Scan for the cell matching the given text and deliver its [X, Y] coordinate at center. 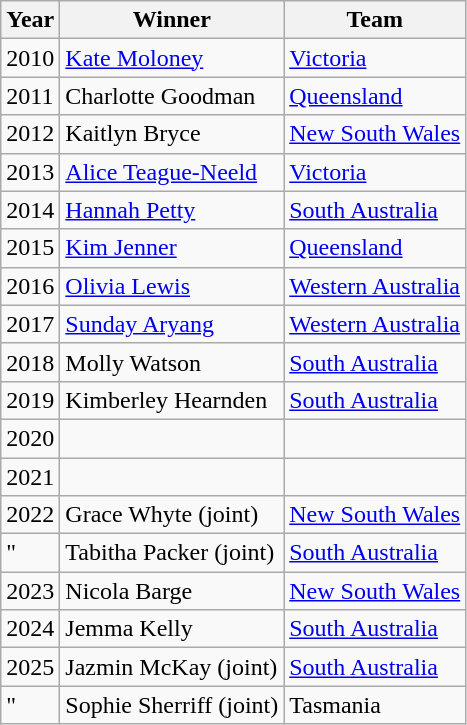
Alice Teague-Neeld [172, 172]
Jemma Kelly [172, 629]
2023 [30, 591]
2011 [30, 96]
2015 [30, 248]
Sophie Sherriff (joint) [172, 705]
2018 [30, 362]
2022 [30, 515]
2010 [30, 58]
2014 [30, 210]
Tasmania [375, 705]
Tabitha Packer (joint) [172, 553]
Grace Whyte (joint) [172, 515]
Charlotte Goodman [172, 96]
Jazmin McKay (joint) [172, 667]
2021 [30, 477]
Kate Moloney [172, 58]
Molly Watson [172, 362]
Olivia Lewis [172, 286]
Nicola Barge [172, 591]
2016 [30, 286]
2025 [30, 667]
2013 [30, 172]
Year [30, 20]
2024 [30, 629]
Team [375, 20]
2019 [30, 400]
Kimberley Hearnden [172, 400]
Kim Jenner [172, 248]
2020 [30, 438]
Sunday Aryang [172, 324]
Winner [172, 20]
Hannah Petty [172, 210]
2017 [30, 324]
2012 [30, 134]
Kaitlyn Bryce [172, 134]
